Determine the (X, Y) coordinate at the center of the cell enclosing the given text.  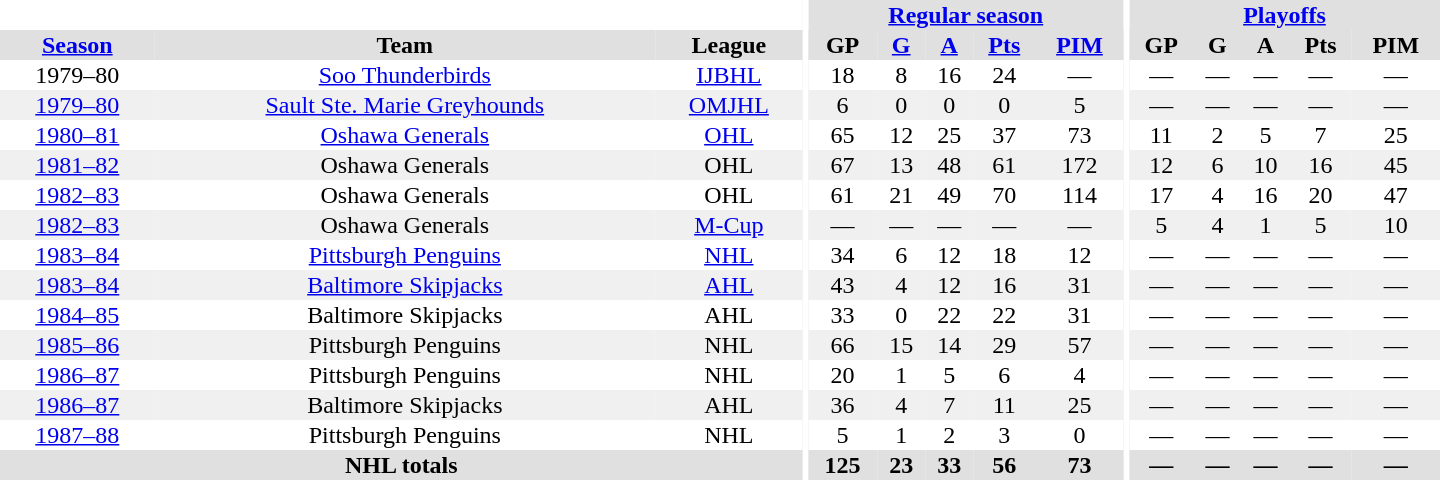
1980–81 (78, 135)
70 (1004, 195)
IJBHL (729, 75)
Sault Ste. Marie Greyhounds (405, 105)
172 (1079, 165)
Regular season (966, 15)
1987–88 (78, 435)
Soo Thunderbirds (405, 75)
17 (1162, 195)
1984–85 (78, 315)
49 (949, 195)
24 (1004, 75)
3 (1004, 435)
29 (1004, 345)
23 (901, 465)
125 (842, 465)
Playoffs (1284, 15)
66 (842, 345)
34 (842, 255)
1985–86 (78, 345)
56 (1004, 465)
14 (949, 345)
67 (842, 165)
47 (1396, 195)
OMJHL (729, 105)
NHL totals (402, 465)
League (729, 45)
15 (901, 345)
43 (842, 285)
48 (949, 165)
36 (842, 405)
65 (842, 135)
Season (78, 45)
57 (1079, 345)
45 (1396, 165)
37 (1004, 135)
13 (901, 165)
21 (901, 195)
8 (901, 75)
Team (405, 45)
M-Cup (729, 225)
114 (1079, 195)
1981–82 (78, 165)
